Scan for the cell matching the given text and deliver its [X, Y] coordinate at center. 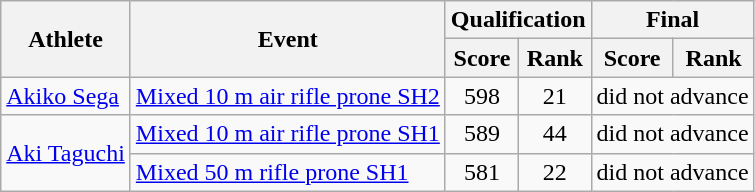
589 [482, 134]
581 [482, 172]
598 [482, 96]
Mixed 10 m air rifle prone SH1 [288, 134]
44 [555, 134]
Mixed 10 m air rifle prone SH2 [288, 96]
Aki Taguchi [66, 153]
Athlete [66, 39]
Event [288, 39]
22 [555, 172]
21 [555, 96]
Final [672, 20]
Mixed 50 m rifle prone SH1 [288, 172]
Akiko Sega [66, 96]
Qualification [518, 20]
